Search for the cell housing the specified text and yield its [x, y] center coordinate. 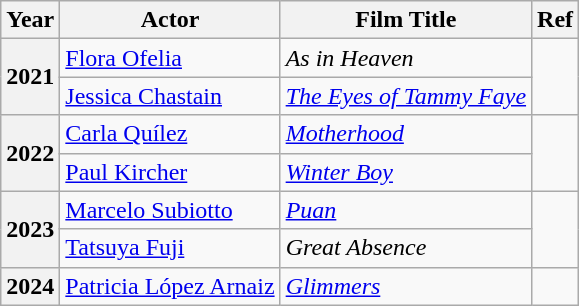
Tatsuya Fuji [170, 248]
2021 [30, 77]
Puan [406, 210]
As in Heaven [406, 58]
Year [30, 20]
Patricia López Arnaiz [170, 286]
Ref [556, 20]
Carla Quílez [170, 134]
Winter Boy [406, 172]
2023 [30, 229]
2024 [30, 286]
Film Title [406, 20]
Jessica Chastain [170, 96]
Marcelo Subiotto [170, 210]
2022 [30, 153]
Great Absence [406, 248]
Flora Ofelia [170, 58]
Glimmers [406, 286]
The Eyes of Tammy Faye [406, 96]
Paul Kircher [170, 172]
Motherhood [406, 134]
Actor [170, 20]
